Locate the cell with the specified text and output its [x, y] center coordinate. 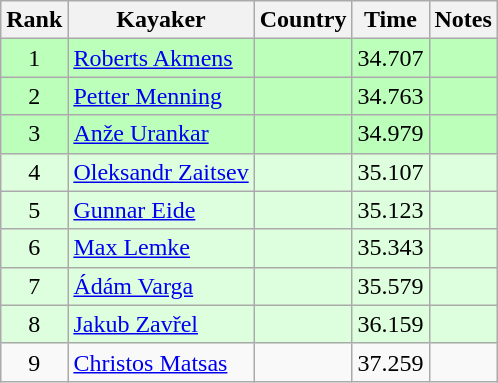
Max Lemke [161, 248]
2 [34, 96]
7 [34, 286]
1 [34, 58]
Country [303, 20]
8 [34, 324]
Petter Menning [161, 96]
34.707 [390, 58]
35.343 [390, 248]
Anže Urankar [161, 134]
Christos Matsas [161, 362]
Time [390, 20]
6 [34, 248]
Ádám Varga [161, 286]
Kayaker [161, 20]
Rank [34, 20]
34.763 [390, 96]
Roberts Akmens [161, 58]
Notes [463, 20]
9 [34, 362]
35.107 [390, 172]
35.123 [390, 210]
5 [34, 210]
34.979 [390, 134]
4 [34, 172]
3 [34, 134]
Gunnar Eide [161, 210]
37.259 [390, 362]
Oleksandr Zaitsev [161, 172]
36.159 [390, 324]
35.579 [390, 286]
Jakub Zavřel [161, 324]
